From the cell containing the given text, extract its center point as (x, y) coordinate. 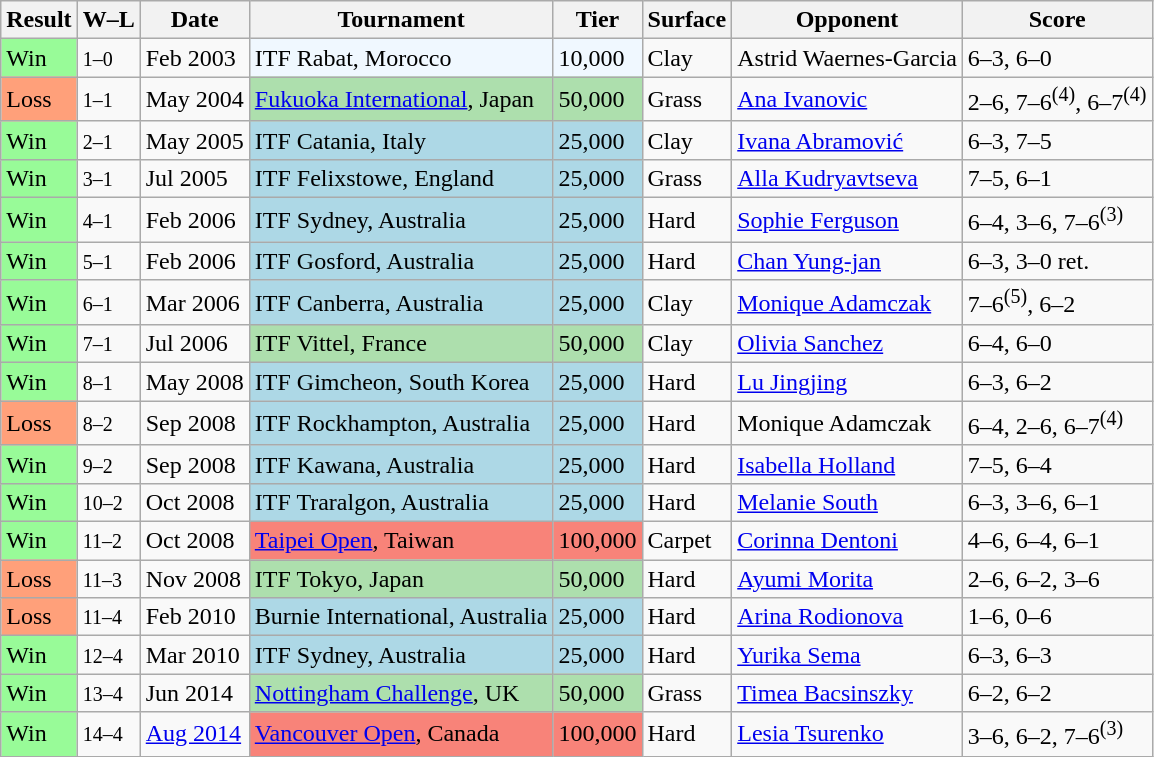
7–5, 6–1 (1057, 178)
Chan Yung-jan (848, 261)
8–1 (108, 382)
Sophie Ferguson (848, 220)
Jul 2006 (194, 344)
ITF Rabat, Morocco (401, 58)
4–6, 6–4, 6–1 (1057, 541)
1–1 (108, 100)
Melanie South (848, 502)
Taipei Open, Taiwan (401, 541)
6–3, 6–2 (1057, 382)
14–4 (108, 734)
Lu Jingjing (848, 382)
1–0 (108, 58)
W–L (108, 20)
13–4 (108, 693)
Surface (687, 20)
9–2 (108, 464)
4–1 (108, 220)
Alla Kudryavtseva (848, 178)
6–3, 3–6, 6–1 (1057, 502)
12–4 (108, 655)
Score (1057, 20)
1–6, 0–6 (1057, 617)
6–3, 6–0 (1057, 58)
6–4, 2–6, 6–7(4) (1057, 424)
ITF Vittel, France (401, 344)
Ana Ivanovic (848, 100)
Carpet (687, 541)
3–1 (108, 178)
ITF Gosford, Australia (401, 261)
10–2 (108, 502)
Burnie International, Australia (401, 617)
Mar 2010 (194, 655)
ITF Kawana, Australia (401, 464)
3–6, 6–2, 7–6(3) (1057, 734)
2–6, 6–2, 3–6 (1057, 579)
Fukuoka International, Japan (401, 100)
2–1 (108, 140)
Tournament (401, 20)
ITF Rockhampton, Australia (401, 424)
Date (194, 20)
Lesia Tsurenko (848, 734)
6–3, 6–3 (1057, 655)
Nov 2008 (194, 579)
Ivana Abramović (848, 140)
ITF Traralgon, Australia (401, 502)
7–5, 6–4 (1057, 464)
11–3 (108, 579)
10,000 (598, 58)
May 2008 (194, 382)
Aug 2014 (194, 734)
6–3, 3–0 ret. (1057, 261)
6–1 (108, 302)
ITF Catania, Italy (401, 140)
Olivia Sanchez (848, 344)
11–4 (108, 617)
Result (39, 20)
Vancouver Open, Canada (401, 734)
Yurika Sema (848, 655)
7–1 (108, 344)
Jul 2005 (194, 178)
ITF Tokyo, Japan (401, 579)
Mar 2006 (194, 302)
7–6(5), 6–2 (1057, 302)
ITF Felixstowe, England (401, 178)
Corinna Dentoni (848, 541)
ITF Canberra, Australia (401, 302)
Astrid Waernes-Garcia (848, 58)
6–3, 7–5 (1057, 140)
Arina Rodionova (848, 617)
Jun 2014 (194, 693)
May 2005 (194, 140)
6–4, 6–0 (1057, 344)
6–2, 6–2 (1057, 693)
Timea Bacsinszky (848, 693)
11–2 (108, 541)
Tier (598, 20)
Feb 2003 (194, 58)
5–1 (108, 261)
Isabella Holland (848, 464)
8–2 (108, 424)
Feb 2010 (194, 617)
Ayumi Morita (848, 579)
ITF Gimcheon, South Korea (401, 382)
Nottingham Challenge, UK (401, 693)
Opponent (848, 20)
2–6, 7–6(4), 6–7(4) (1057, 100)
May 2004 (194, 100)
6–4, 3–6, 7–6(3) (1057, 220)
